Capture the cell that displays the provided text and extract its (X, Y) central coordinate. 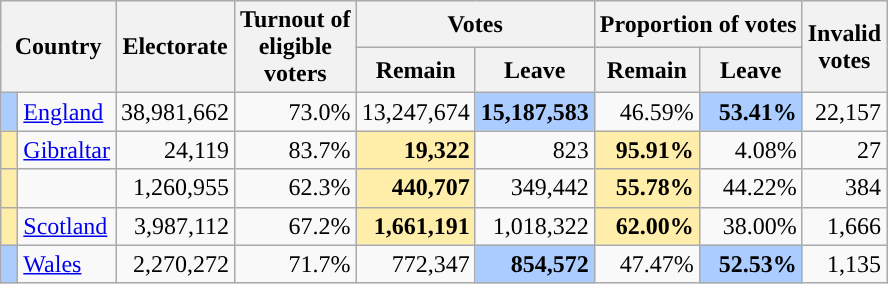
38.00% (750, 226)
44.22% (750, 188)
772,347 (416, 264)
22,157 (844, 112)
Invalid votes (844, 47)
Country (58, 47)
Proportion of votes (698, 24)
854,572 (534, 264)
384 (844, 188)
67.2% (296, 226)
52.53% (750, 264)
53.41% (750, 112)
2,270,272 (176, 264)
Electorate (176, 47)
13,247,674 (416, 112)
4.08% (750, 150)
Scotland (67, 226)
71.7% (296, 264)
1,666 (844, 226)
95.91% (646, 150)
62.00% (646, 226)
38,981,662 (176, 112)
62.3% (296, 188)
15,187,583 (534, 112)
823 (534, 150)
Turnout of eligible voters (296, 47)
Votes (475, 24)
Gibraltar (67, 150)
83.7% (296, 150)
440,707 (416, 188)
73.0% (296, 112)
349,442 (534, 188)
47.47% (646, 264)
1,260,955 (176, 188)
1,661,191 (416, 226)
27 (844, 150)
Wales (67, 264)
England (67, 112)
24,119 (176, 150)
1,018,322 (534, 226)
19,322 (416, 150)
46.59% (646, 112)
1,135 (844, 264)
55.78% (646, 188)
3,987,112 (176, 226)
